From the cell containing the given text, extract its center point as (x, y) coordinate. 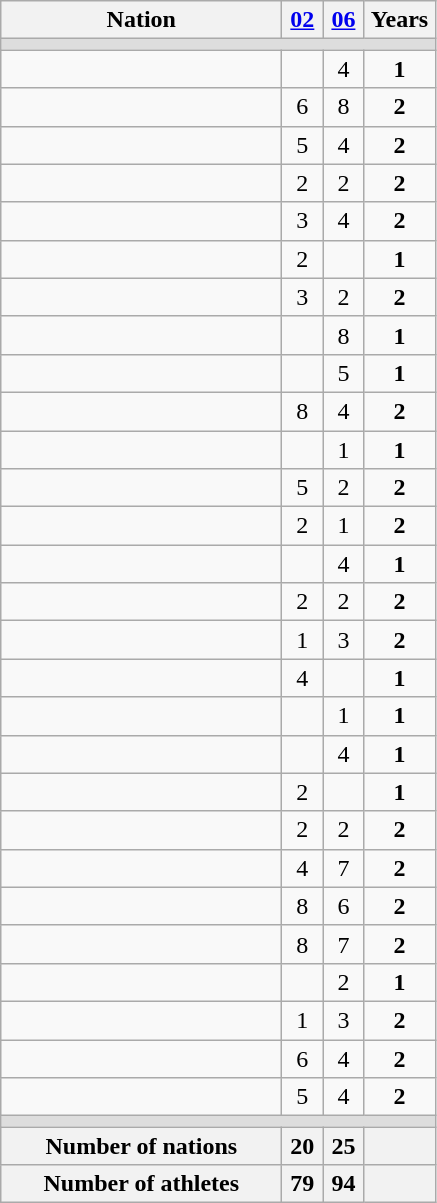
Number of nations (142, 1146)
20 (302, 1146)
06 (344, 20)
02 (302, 20)
94 (344, 1184)
79 (302, 1184)
Nation (142, 20)
Number of athletes (142, 1184)
25 (344, 1146)
Years (400, 20)
